Determine the (X, Y) coordinate at the center of the cell enclosing the given text.  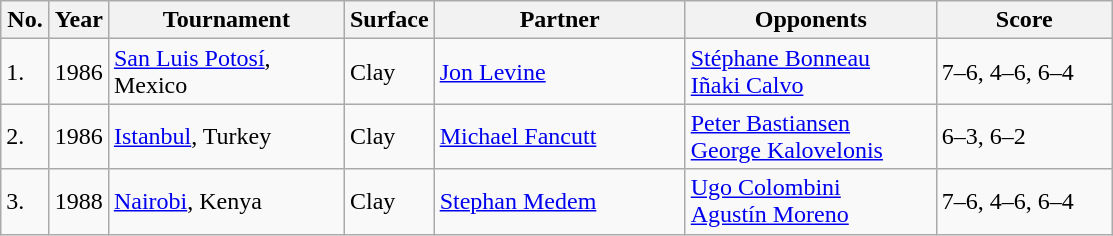
Ugo Colombini Agustín Moreno (810, 202)
Partner (560, 20)
1988 (78, 202)
1. (26, 72)
Peter Bastiansen George Kalovelonis (810, 136)
San Luis Potosí, Mexico (226, 72)
Surface (389, 20)
3. (26, 202)
Tournament (226, 20)
2. (26, 136)
Opponents (810, 20)
Year (78, 20)
Michael Fancutt (560, 136)
Score (1024, 20)
Jon Levine (560, 72)
6–3, 6–2 (1024, 136)
Nairobi, Kenya (226, 202)
Istanbul, Turkey (226, 136)
No. (26, 20)
Stephan Medem (560, 202)
Stéphane Bonneau Iñaki Calvo (810, 72)
